For the text-containing cell, return its midpoint in [x, y] coordinate format. 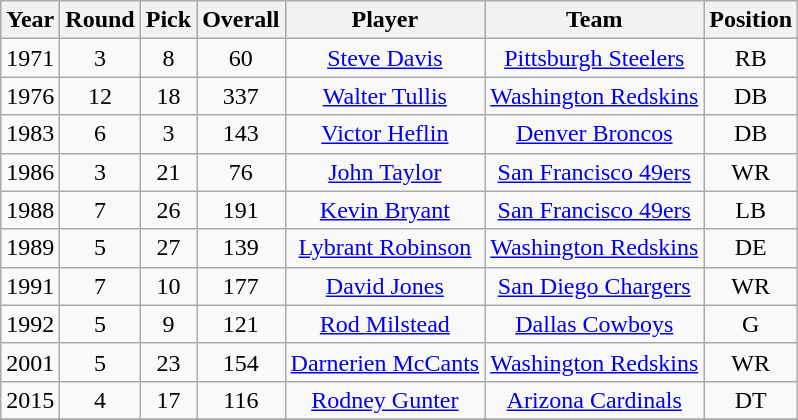
Victor Heflin [385, 134]
Year [30, 20]
1986 [30, 172]
Denver Broncos [594, 134]
143 [241, 134]
76 [241, 172]
DE [751, 248]
139 [241, 248]
1971 [30, 58]
12 [100, 96]
18 [168, 96]
DT [751, 400]
Team [594, 20]
2015 [30, 400]
2001 [30, 362]
G [751, 324]
1991 [30, 286]
David Jones [385, 286]
116 [241, 400]
Pittsburgh Steelers [594, 58]
San Diego Chargers [594, 286]
8 [168, 58]
Rod Milstead [385, 324]
Steve Davis [385, 58]
Overall [241, 20]
1988 [30, 210]
191 [241, 210]
1992 [30, 324]
1983 [30, 134]
RB [751, 58]
Arizona Cardinals [594, 400]
60 [241, 58]
121 [241, 324]
6 [100, 134]
9 [168, 324]
26 [168, 210]
1989 [30, 248]
Rodney Gunter [385, 400]
21 [168, 172]
Position [751, 20]
154 [241, 362]
Dallas Cowboys [594, 324]
Darnerien McCants [385, 362]
John Taylor [385, 172]
177 [241, 286]
Player [385, 20]
Lybrant Robinson [385, 248]
4 [100, 400]
1976 [30, 96]
Walter Tullis [385, 96]
337 [241, 96]
27 [168, 248]
Pick [168, 20]
Kevin Bryant [385, 210]
Round [100, 20]
17 [168, 400]
LB [751, 210]
10 [168, 286]
23 [168, 362]
